Pinpoint the cell where the given text exists, returning its [X, Y] midpoint coordinate. 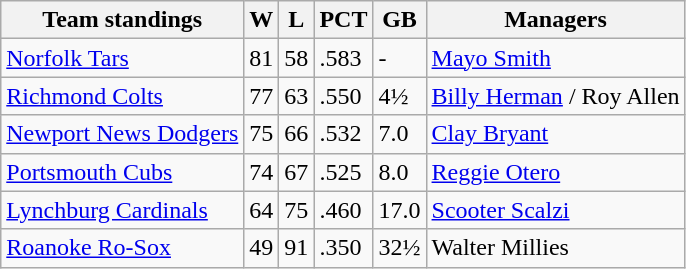
91 [296, 248]
66 [296, 134]
17.0 [400, 210]
PCT [344, 20]
.350 [344, 248]
77 [262, 96]
8.0 [400, 172]
Norfolk Tars [122, 58]
81 [262, 58]
.550 [344, 96]
64 [262, 210]
GB [400, 20]
Lynchburg Cardinals [122, 210]
Team standings [122, 20]
- [400, 58]
L [296, 20]
49 [262, 248]
74 [262, 172]
67 [296, 172]
4½ [400, 96]
.532 [344, 134]
58 [296, 58]
Scooter Scalzi [556, 210]
.525 [344, 172]
Richmond Colts [122, 96]
W [262, 20]
Reggie Otero [556, 172]
32½ [400, 248]
Roanoke Ro-Sox [122, 248]
63 [296, 96]
.583 [344, 58]
.460 [344, 210]
Walter Millies [556, 248]
Portsmouth Cubs [122, 172]
Newport News Dodgers [122, 134]
Managers [556, 20]
7.0 [400, 134]
Mayo Smith [556, 58]
Clay Bryant [556, 134]
Billy Herman / Roy Allen [556, 96]
